Provide the (x, y) coordinate of the cell's center where the given text is located.  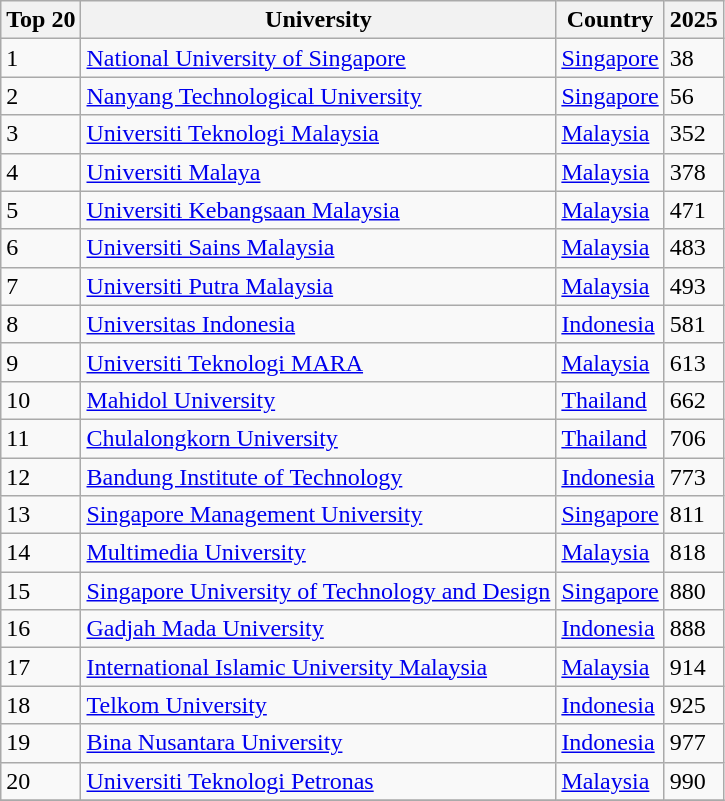
Singapore University of Technology and Design (318, 591)
56 (694, 96)
Universiti Teknologi Petronas (318, 781)
Telkom University (318, 705)
493 (694, 286)
483 (694, 248)
471 (694, 210)
5 (41, 210)
Universiti Sains Malaysia (318, 248)
Chulalongkorn University (318, 438)
Universiti Kebangsaan Malaysia (318, 210)
1 (41, 58)
3 (41, 134)
9 (41, 362)
Country (610, 20)
818 (694, 553)
6 (41, 248)
National University of Singapore (318, 58)
613 (694, 362)
Multimedia University (318, 553)
914 (694, 667)
2025 (694, 20)
Universiti Teknologi Malaysia (318, 134)
Bandung Institute of Technology (318, 477)
10 (41, 400)
Mahidol University (318, 400)
662 (694, 400)
Bina Nusantara University (318, 743)
880 (694, 591)
888 (694, 629)
8 (41, 324)
811 (694, 515)
773 (694, 477)
352 (694, 134)
Singapore Management University (318, 515)
Universiti Malaya (318, 172)
977 (694, 743)
Universitas Indonesia (318, 324)
581 (694, 324)
16 (41, 629)
Universiti Teknologi MARA (318, 362)
Nanyang Technological University (318, 96)
20 (41, 781)
International Islamic University Malaysia (318, 667)
4 (41, 172)
12 (41, 477)
378 (694, 172)
17 (41, 667)
14 (41, 553)
Top 20 (41, 20)
Gadjah Mada University (318, 629)
19 (41, 743)
18 (41, 705)
706 (694, 438)
University (318, 20)
11 (41, 438)
15 (41, 591)
2 (41, 96)
990 (694, 781)
Universiti Putra Malaysia (318, 286)
925 (694, 705)
13 (41, 515)
38 (694, 58)
7 (41, 286)
